Determine the [x, y] coordinate at the center of the cell enclosing the given text.  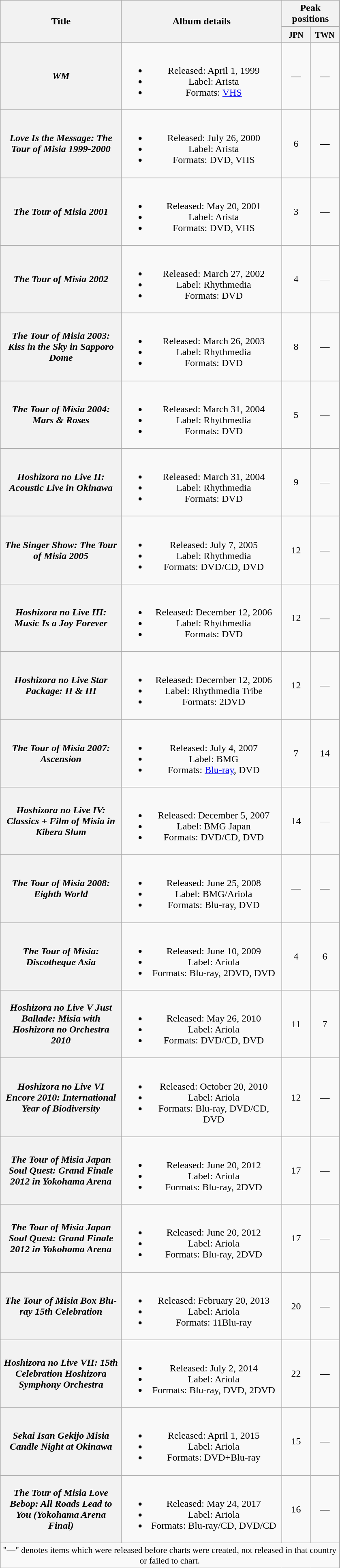
22 [296, 1373]
Released: December 12, 2006Label: RhythmediaFormats: DVD [202, 618]
8 [296, 347]
The Tour of Misia Love Bebop: All Roads Lead to You (Yokohama Arena Final) [61, 1509]
Hoshizora no Live III: Music Is a Joy Forever [61, 618]
16 [296, 1509]
The Tour of Misia 2003: Kiss in the Sky in Sapporo Dome [61, 347]
Released: June 10, 2009Label: AriolaFormats: Blu-ray, 2DVD, DVD [202, 957]
Released: April 1, 1999Label: AristaFormats: VHS [202, 76]
The Tour of Misia: Discotheque Asia [61, 957]
Released: March 26, 2003Label: RhythmediaFormats: DVD [202, 347]
Released: July 26, 2000Label: AristaFormats: DVD, VHS [202, 144]
3 [296, 212]
The Tour of Misia 2008: Eighth World [61, 889]
Released: May 20, 2001Label: AristaFormats: DVD, VHS [202, 212]
Released: October 20, 2010Label: AriolaFormats: Blu-ray, DVD/CD, DVD [202, 1097]
11 [296, 1024]
TWN [325, 34]
The Tour of Misia 2002 [61, 279]
The Singer Show: The Tour of Misia 2005 [61, 550]
20 [296, 1306]
Released: February 20, 2013Label: AriolaFormats: 11Blu-ray [202, 1306]
Released: July 7, 2005Label: RhythmediaFormats: DVD/CD, DVD [202, 550]
"—" denotes items which were released before charts were created, not released in that country or failed to chart. [170, 1555]
JPN [296, 34]
Hoshizora no Live V Just Ballade: Misia with Hoshizora no Orchestra 2010 [61, 1024]
Released: December 5, 2007Label: BMG JapanFormats: DVD/CD, DVD [202, 821]
WM [61, 76]
15 [296, 1442]
Released: May 26, 2010Label: AriolaFormats: DVD/CD, DVD [202, 1024]
Hoshizora no Live Star Package: II & III [61, 685]
The Tour of Misia 2004: Mars & Roses [61, 414]
5 [296, 414]
Peak positions [310, 14]
Released: December 12, 2006Label: Rhythmedia TribeFormats: 2DVD [202, 685]
Hoshizora no Live II: Acoustic Live in Okinawa [61, 482]
Released: March 27, 2002Label: RhythmediaFormats: DVD [202, 279]
Released: May 24, 2017Label: AriolaFormats: Blu-ray/CD, DVD/CD [202, 1509]
Hoshizora no Live IV: Classics + Film of Misia in Kibera Slum [61, 821]
Hoshizora no Live VI Encore 2010: International Year of Biodiversity [61, 1097]
Title [61, 21]
Album details [202, 21]
The Tour of Misia 2007: Ascension [61, 753]
9 [296, 482]
Released: April 1, 2015Label: AriolaFormats: DVD+Blu-ray [202, 1442]
Released: July 2, 2014Label: AriolaFormats: Blu-ray, DVD, 2DVD [202, 1373]
Sekai Isan Gekijo Misia Candle Night at Okinawa [61, 1442]
The Tour of Misia Box Blu-ray 15th Celebration [61, 1306]
Released: June 25, 2008Label: BMG/AriolaFormats: Blu-ray, DVD [202, 889]
The Tour of Misia 2001 [61, 212]
Hoshizora no Live VII: 15th Celebration Hoshizora Symphony Orchestra [61, 1373]
Released: July 4, 2007Label: BMGFormats: Blu-ray, DVD [202, 753]
Love Is the Message: The Tour of Misia 1999-2000 [61, 144]
